Pinpoint the cell where the given text exists, returning its [X, Y] midpoint coordinate. 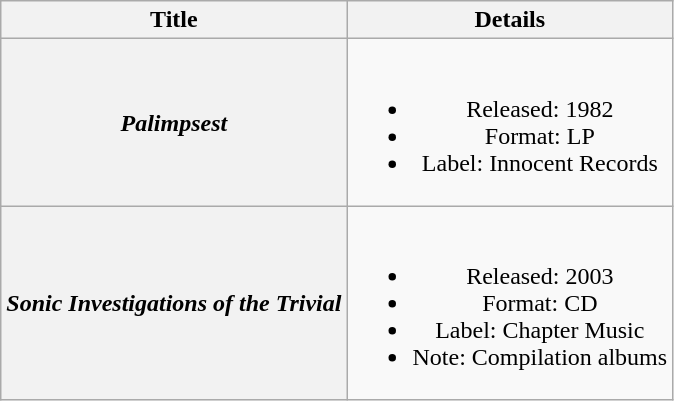
Palimpsest [174, 122]
Details [510, 20]
Sonic Investigations of the Trivial [174, 303]
Released: 1982Format: LPLabel: Innocent Records [510, 122]
Released: 2003Format: CDLabel: Chapter MusicNote: Compilation albums [510, 303]
Title [174, 20]
